Scan for the cell matching the given text and deliver its [x, y] coordinate at center. 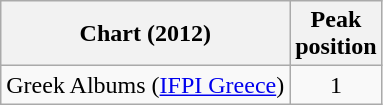
1 [336, 85]
Greek Albums (IFPI Greece) [146, 85]
Chart (2012) [146, 34]
Peakposition [336, 34]
